Extract the [X, Y] coordinate from the center of the cell holding the provided text.  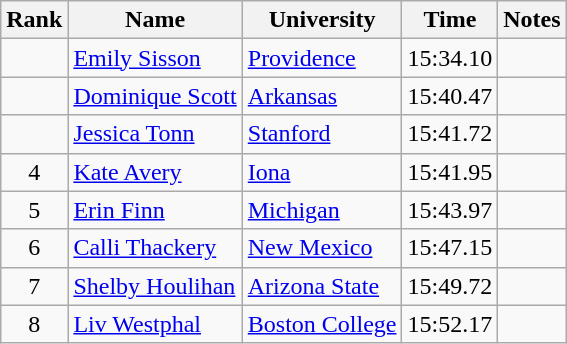
15:34.10 [450, 58]
4 [34, 172]
Name [155, 20]
Notes [532, 20]
5 [34, 210]
Boston College [322, 324]
Calli Thackery [155, 248]
7 [34, 286]
Liv Westphal [155, 324]
New Mexico [322, 248]
Rank [34, 20]
Providence [322, 58]
Time [450, 20]
Iona [322, 172]
Arizona State [322, 286]
Shelby Houlihan [155, 286]
15:47.15 [450, 248]
Arkansas [322, 96]
Jessica Tonn [155, 134]
6 [34, 248]
15:41.95 [450, 172]
Dominique Scott [155, 96]
15:49.72 [450, 286]
University [322, 20]
Kate Avery [155, 172]
Michigan [322, 210]
15:52.17 [450, 324]
8 [34, 324]
Emily Sisson [155, 58]
15:41.72 [450, 134]
Erin Finn [155, 210]
15:43.97 [450, 210]
Stanford [322, 134]
15:40.47 [450, 96]
